Locate the cell with the specified text and output its (X, Y) center coordinate. 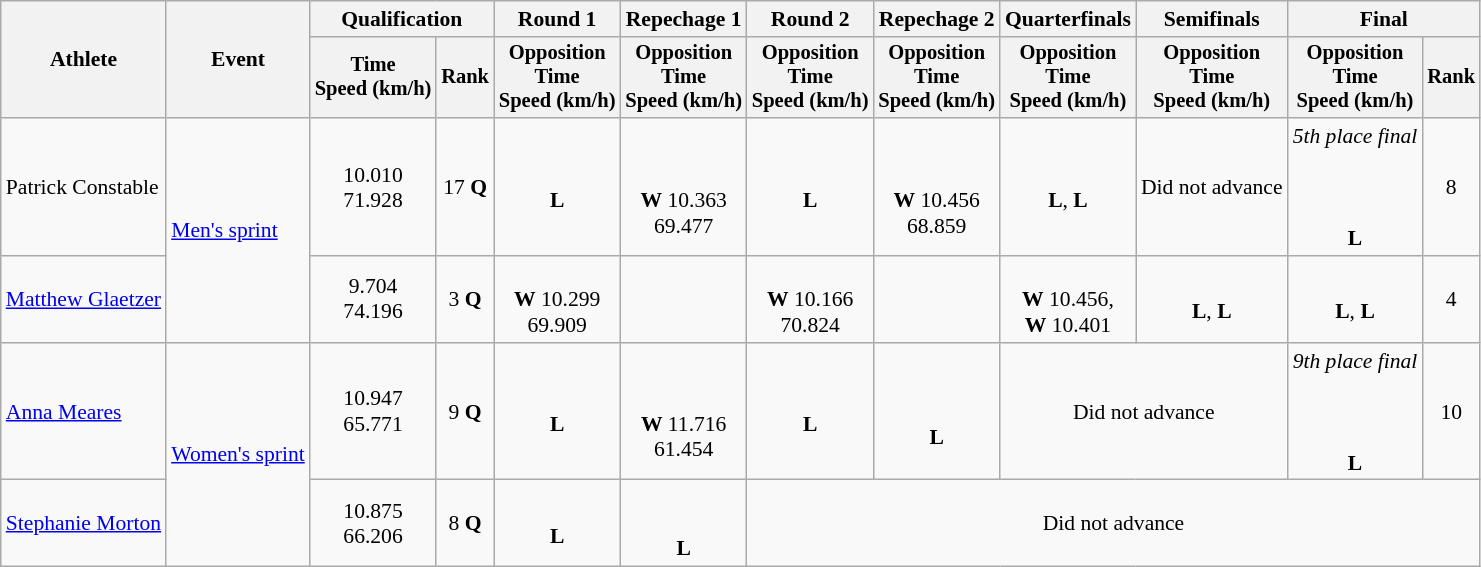
W 10.29969.909 (558, 300)
9th place finalL (1356, 412)
8 Q (465, 524)
Round 2 (810, 19)
Patrick Constable (84, 187)
10.01071.928 (374, 187)
TimeSpeed (km/h) (374, 78)
Repechage 1 (684, 19)
Semifinals (1212, 19)
Matthew Glaetzer (84, 300)
Final (1384, 19)
4 (1451, 300)
17 Q (465, 187)
3 Q (465, 300)
W 10.36369.477 (684, 187)
Event (238, 60)
8 (1451, 187)
Men's sprint (238, 230)
Anna Meares (84, 412)
9.70474.196 (374, 300)
Round 1 (558, 19)
Athlete (84, 60)
Qualification (402, 19)
W 10.456,W 10.401 (1068, 300)
W 10.16670.824 (810, 300)
Women's sprint (238, 455)
10.87566.206 (374, 524)
Stephanie Morton (84, 524)
5th place finalL (1356, 187)
9 Q (465, 412)
Repechage 2 (936, 19)
10.94765.771 (374, 412)
Quarterfinals (1068, 19)
W 10.45668.859 (936, 187)
W 11.71661.454 (684, 412)
10 (1451, 412)
